From the cell containing the given text, extract its center point as [X, Y] coordinate. 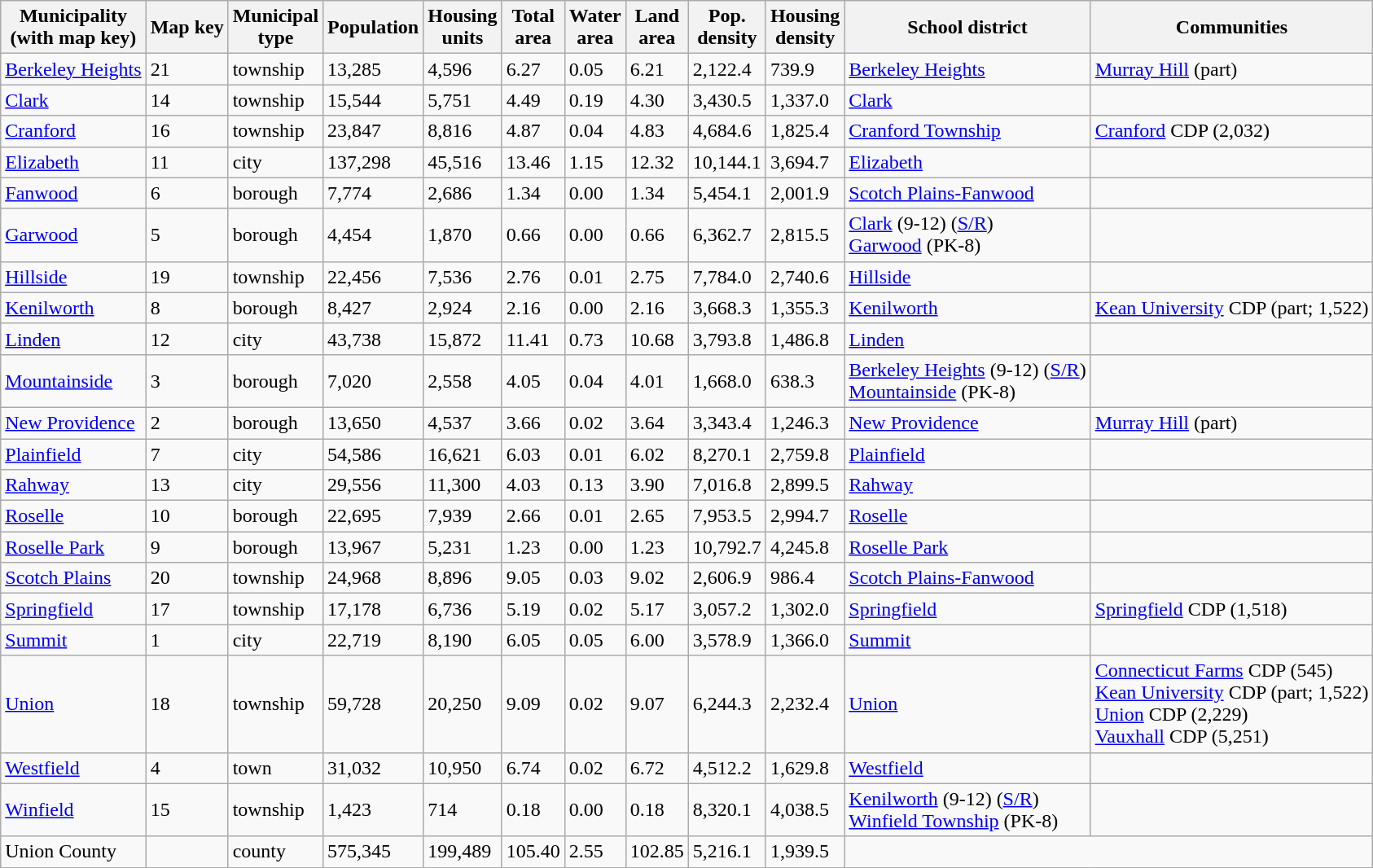
5,751 [463, 100]
4,537 [463, 423]
12.32 [656, 162]
31,032 [373, 768]
4.05 [533, 381]
3.90 [656, 485]
1,337.0 [805, 100]
2,759.8 [805, 454]
Population [373, 28]
4,596 [463, 69]
5.19 [533, 609]
10,950 [463, 768]
21 [187, 69]
2.76 [533, 277]
7,020 [373, 381]
18 [187, 704]
4 [187, 768]
1,366.0 [805, 640]
2.55 [594, 852]
Fanwood [73, 193]
2,001.9 [805, 193]
10 [187, 516]
199,489 [463, 852]
29,556 [373, 485]
4.30 [656, 100]
2 [187, 423]
Springfield CDP (1,518) [1231, 609]
4,684.6 [726, 131]
7,939 [463, 516]
6.02 [656, 454]
9 [187, 547]
Totalarea [533, 28]
1,486.8 [805, 339]
43,738 [373, 339]
11.41 [533, 339]
6.27 [533, 69]
7,774 [373, 193]
22,456 [373, 277]
638.3 [805, 381]
Kean University CDP (part; 1,522) [1231, 308]
Scotch Plains [73, 578]
0.13 [594, 485]
17,178 [373, 609]
14 [187, 100]
3,343.4 [726, 423]
Municipality(with map key) [73, 28]
6,736 [463, 609]
town [275, 768]
Union County [73, 852]
Housingdensity [805, 28]
Map key [187, 28]
22,719 [373, 640]
8,270.1 [726, 454]
7,784.0 [726, 277]
3,694.7 [805, 162]
102.85 [656, 852]
15,544 [373, 100]
5.17 [656, 609]
6.74 [533, 768]
8,190 [463, 640]
Cranford [73, 131]
Municipaltype [275, 28]
17 [187, 609]
105.40 [533, 852]
Waterarea [594, 28]
1,870 [463, 235]
54,586 [373, 454]
4.83 [656, 131]
6,362.7 [726, 235]
3,057.2 [726, 609]
2,815.5 [805, 235]
10.68 [656, 339]
1,825.4 [805, 131]
1,668.0 [726, 381]
8,320.1 [726, 809]
6.72 [656, 768]
Kenilworth (9-12) (S/R)Winfield Township (PK-8) [967, 809]
1,302.0 [805, 609]
6.00 [656, 640]
15,872 [463, 339]
Landarea [656, 28]
Pop.density [726, 28]
2,994.7 [805, 516]
6 [187, 193]
5,454.1 [726, 193]
6.21 [656, 69]
6.03 [533, 454]
4,512.2 [726, 768]
19 [187, 277]
7,536 [463, 277]
Connecticut Farms CDP (545)Kean University CDP (part; 1,522)Union CDP (2,229)Vauxhall CDP (5,251) [1231, 704]
2,740.6 [805, 277]
4,245.8 [805, 547]
Cranford CDP (2,032) [1231, 131]
5,231 [463, 547]
2,924 [463, 308]
Garwood [73, 235]
11,300 [463, 485]
0.03 [594, 578]
7,953.5 [726, 516]
3,578.9 [726, 640]
1 [187, 640]
9.02 [656, 578]
6,244.3 [726, 704]
8,896 [463, 578]
13 [187, 485]
13,967 [373, 547]
137,298 [373, 162]
12 [187, 339]
Communities [1231, 28]
22,695 [373, 516]
3,668.3 [726, 308]
20,250 [463, 704]
2,232.4 [805, 704]
986.4 [805, 578]
Clark (9-12) (S/R)Garwood (PK-8) [967, 235]
Berkeley Heights (9-12) (S/R)Mountainside (PK-8) [967, 381]
4.03 [533, 485]
10,144.1 [726, 162]
5,216.1 [726, 852]
6.05 [533, 640]
4.01 [656, 381]
1.15 [594, 162]
2.75 [656, 277]
3.66 [533, 423]
8,816 [463, 131]
1,355.3 [805, 308]
2.66 [533, 516]
8,427 [373, 308]
3 [187, 381]
9.07 [656, 704]
1,629.8 [805, 768]
24,968 [373, 578]
45,516 [463, 162]
4.49 [533, 100]
School district [967, 28]
575,345 [373, 852]
2,606.9 [726, 578]
2,686 [463, 193]
2,558 [463, 381]
2,122.4 [726, 69]
county [275, 852]
Cranford Township [967, 131]
1,939.5 [805, 852]
3,793.8 [726, 339]
0.19 [594, 100]
9.09 [533, 704]
1,246.3 [805, 423]
Winfield [73, 809]
4,454 [373, 235]
16 [187, 131]
7 [187, 454]
5 [187, 235]
13.46 [533, 162]
2.65 [656, 516]
10,792.7 [726, 547]
4.87 [533, 131]
Mountainside [73, 381]
16,621 [463, 454]
4,038.5 [805, 809]
13,285 [373, 69]
59,728 [373, 704]
0.73 [594, 339]
9.05 [533, 578]
23,847 [373, 131]
2,899.5 [805, 485]
7,016.8 [726, 485]
739.9 [805, 69]
20 [187, 578]
15 [187, 809]
1,423 [373, 809]
8 [187, 308]
3,430.5 [726, 100]
714 [463, 809]
11 [187, 162]
13,650 [373, 423]
Housingunits [463, 28]
3.64 [656, 423]
